Determine the (x, y) coordinate at the center of the cell enclosing the given text.  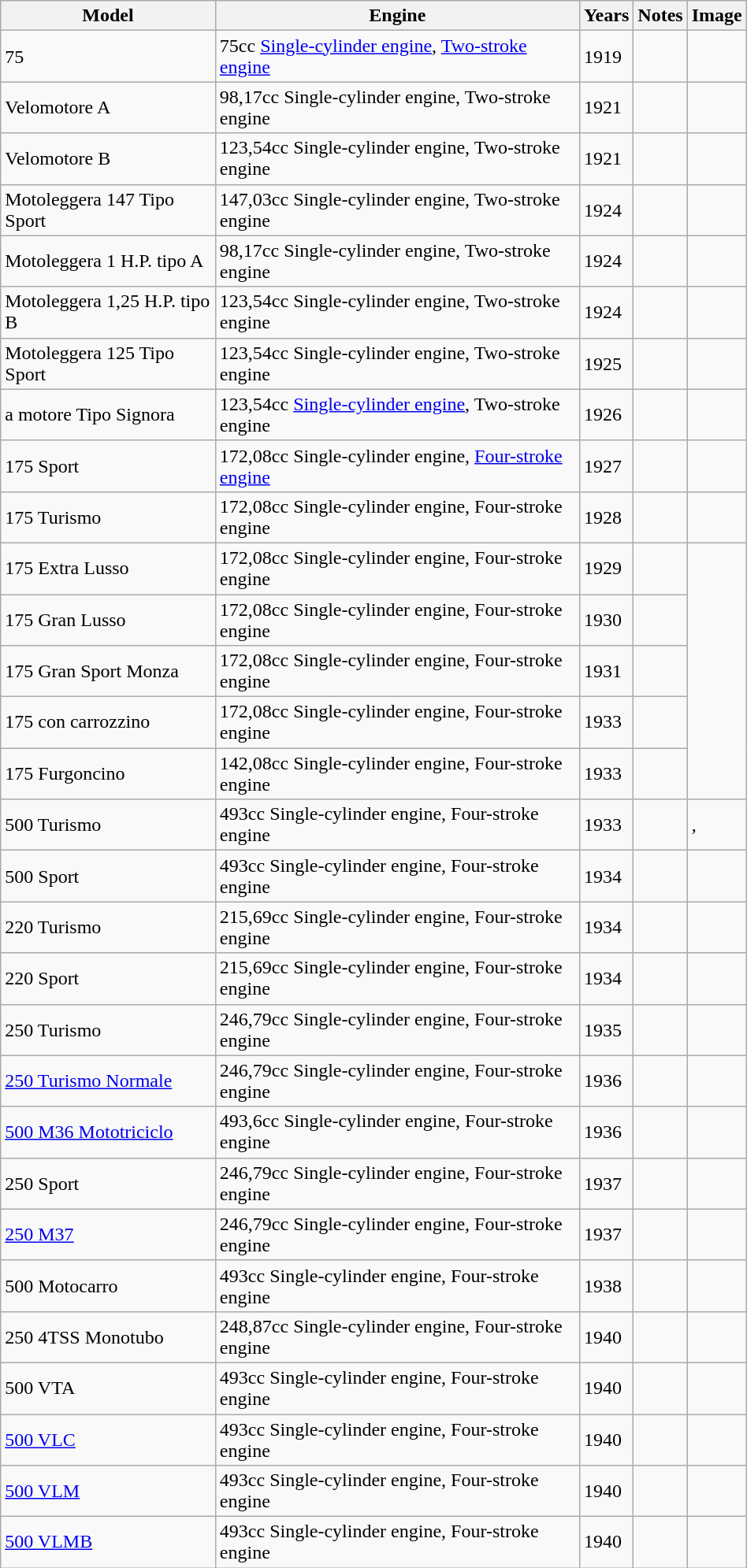
500 Motocarro (109, 1285)
Notes (660, 16)
500 Sport (109, 876)
Motoleggera 1 H.P. tipo A (109, 261)
1928 (606, 517)
a motore Tipo Signora (109, 414)
1927 (606, 466)
250 4TSS Monotubo (109, 1337)
1929 (606, 569)
248,87cc Single-cylinder engine, Four-stroke engine (397, 1337)
1925 (606, 364)
175 Gran Sport Monza (109, 671)
1938 (606, 1285)
250 Turismo Normale (109, 1081)
Motoleggera 1,25 H.P. tipo B (109, 312)
Motoleggera 125 Tipo Sport (109, 364)
493,6cc Single-cylinder engine, Four-stroke engine (397, 1132)
250 Turismo (109, 1030)
Engine (397, 16)
Velomotore B (109, 159)
500 Turismo (109, 825)
Image (717, 16)
1930 (606, 619)
175 Sport (109, 466)
75 (109, 57)
250 Sport (109, 1183)
1935 (606, 1030)
175 Furgoncino (109, 773)
500 M36 Mototriciclo (109, 1132)
500 VLM (109, 1492)
, (717, 825)
1931 (606, 671)
500 VTA (109, 1388)
500 VLMB (109, 1542)
Years (606, 16)
Velomotore A (109, 107)
Motoleggera 147 Tipo Sport (109, 209)
250 M37 (109, 1235)
175 Turismo (109, 517)
175 Gran Lusso (109, 619)
220 Sport (109, 978)
1926 (606, 414)
142,08cc Single-cylinder engine, Four-stroke engine (397, 773)
Model (109, 16)
220 Turismo (109, 928)
75cc Single-cylinder engine, Two-stroke engine (397, 57)
175 con carrozzino (109, 723)
1919 (606, 57)
175 Extra Lusso (109, 569)
500 VLC (109, 1440)
147,03cc Single-cylinder engine, Two-stroke engine (397, 209)
